Return [X, Y] of the center of cell containing provided text 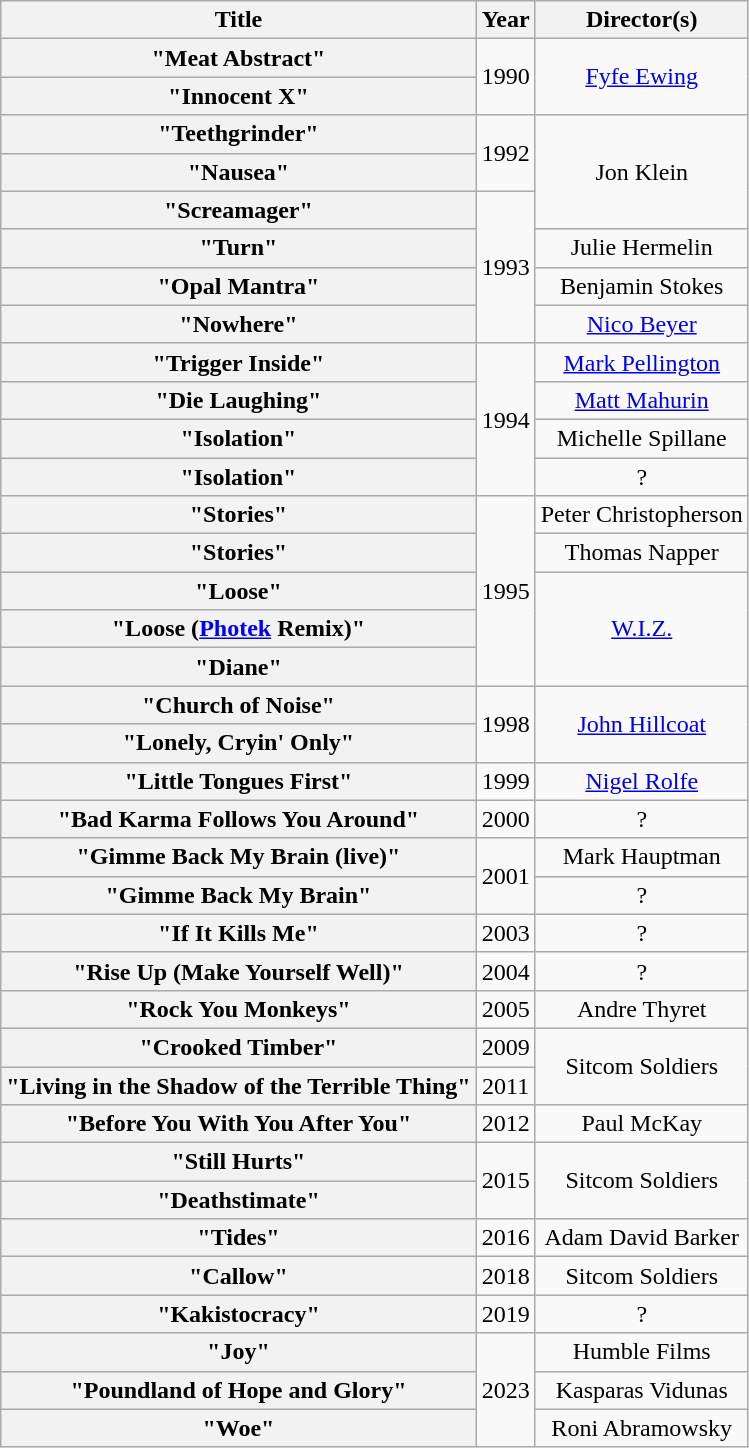
1995 [506, 591]
Director(s) [642, 20]
"Meat Abstract" [238, 58]
"Joy" [238, 1352]
"Nausea" [238, 172]
"Tides" [238, 1238]
Julie Hermelin [642, 248]
Paul McKay [642, 1124]
1992 [506, 153]
"Rock You Monkeys" [238, 1009]
"Church of Noise" [238, 705]
Mark Pellington [642, 362]
"Teethgrinder" [238, 134]
"Rise Up (Make Yourself Well)" [238, 971]
Michelle Spillane [642, 438]
Roni Abramowsky [642, 1428]
Title [238, 20]
Thomas Napper [642, 553]
"Still Hurts" [238, 1162]
2009 [506, 1047]
Peter Christopherson [642, 515]
2015 [506, 1181]
Year [506, 20]
"Gimme Back My Brain" [238, 895]
1998 [506, 724]
2001 [506, 876]
Kasparas Vidunas [642, 1390]
"Poundland of Hope and Glory" [238, 1390]
Nico Beyer [642, 324]
Benjamin Stokes [642, 286]
Nigel Rolfe [642, 781]
"Woe" [238, 1428]
"Diane" [238, 667]
1999 [506, 781]
"Loose (Photek Remix)" [238, 629]
Matt Mahurin [642, 400]
2005 [506, 1009]
1994 [506, 419]
"Turn" [238, 248]
W.I.Z. [642, 629]
2018 [506, 1276]
"Gimme Back My Brain (live)" [238, 857]
"Before You With You After You" [238, 1124]
2004 [506, 971]
"Living in the Shadow of the Terrible Thing" [238, 1085]
Fyfe Ewing [642, 77]
2016 [506, 1238]
1990 [506, 77]
"If It Kills Me" [238, 933]
"Little Tongues First" [238, 781]
Adam David Barker [642, 1238]
2011 [506, 1085]
"Deathstimate" [238, 1200]
1993 [506, 267]
"Callow" [238, 1276]
2019 [506, 1314]
Andre Thyret [642, 1009]
2000 [506, 819]
"Lonely, Cryin' Only" [238, 743]
Humble Films [642, 1352]
"Kakistocracy" [238, 1314]
"Opal Mantra" [238, 286]
"Screamager" [238, 210]
"Nowhere" [238, 324]
2003 [506, 933]
Jon Klein [642, 172]
2023 [506, 1390]
"Die Laughing" [238, 400]
"Crooked Timber" [238, 1047]
John Hillcoat [642, 724]
2012 [506, 1124]
Mark Hauptman [642, 857]
"Innocent X" [238, 96]
"Bad Karma Follows You Around" [238, 819]
"Trigger Inside" [238, 362]
"Loose" [238, 591]
